Pinpoint the cell where the given text exists, returning its (X, Y) midpoint coordinate. 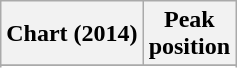
Chart (2014) (72, 34)
Peak position (189, 34)
